Return [x, y] of the center of cell containing provided text 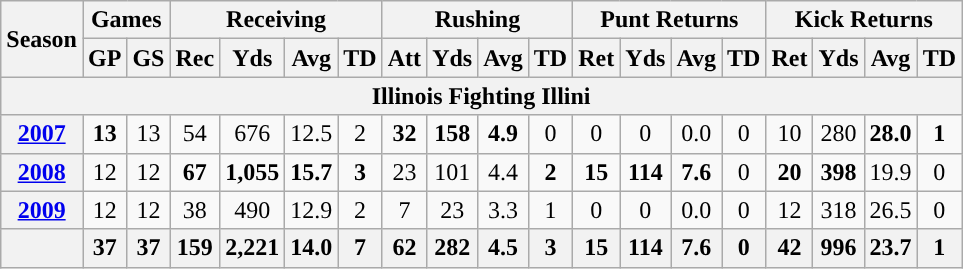
2008 [42, 172]
4.4 [504, 172]
Rec [195, 58]
318 [838, 210]
28.0 [890, 134]
Receiving [276, 20]
Rushing [478, 20]
101 [452, 172]
Punt Returns [670, 20]
14.0 [312, 248]
23.7 [890, 248]
4.5 [504, 248]
15.7 [312, 172]
490 [252, 210]
3.3 [504, 210]
4.9 [504, 134]
19.9 [890, 172]
2007 [42, 134]
159 [195, 248]
282 [452, 248]
38 [195, 210]
Illinois Fighting Illini [482, 96]
10 [790, 134]
32 [404, 134]
Season [42, 39]
12.9 [312, 210]
Kick Returns [864, 20]
398 [838, 172]
20 [790, 172]
67 [195, 172]
676 [252, 134]
158 [452, 134]
42 [790, 248]
54 [195, 134]
GP [104, 58]
Games [126, 20]
280 [838, 134]
996 [838, 248]
2009 [42, 210]
62 [404, 248]
GS [148, 58]
2,221 [252, 248]
1,055 [252, 172]
Att [404, 58]
12.5 [312, 134]
26.5 [890, 210]
